Return the [x, y] coordinate for the center point of the cell that contains the specified text.  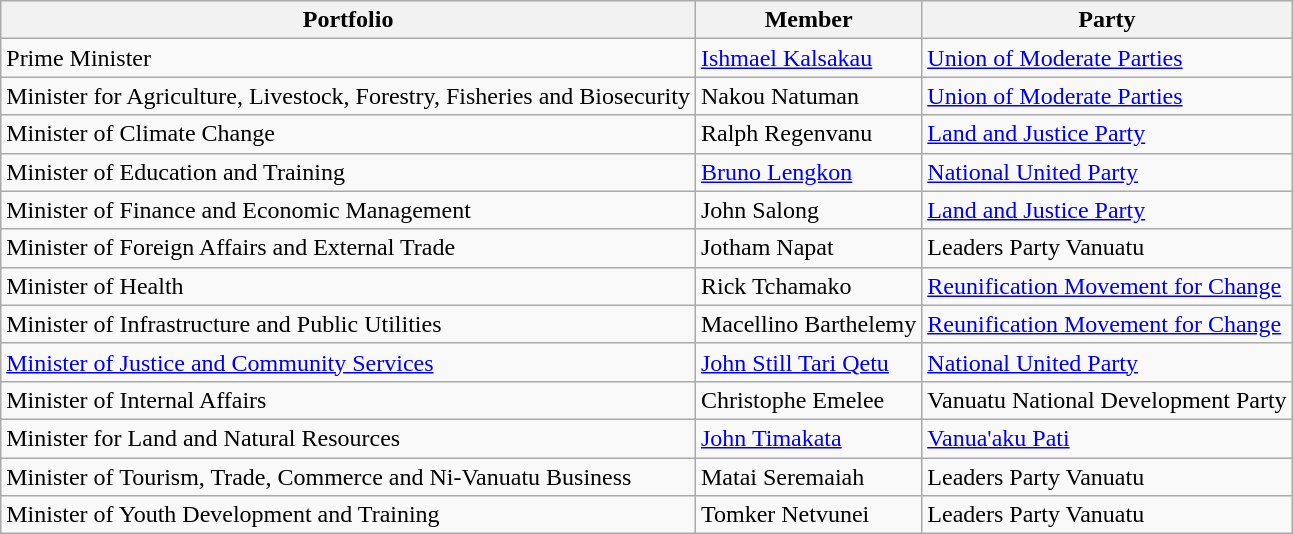
Rick Tchamako [808, 286]
Minister of Education and Training [348, 172]
John Still Tari Qetu [808, 362]
Minister of Foreign Affairs and External Trade [348, 248]
Bruno Lengkon [808, 172]
Nakou Natuman [808, 96]
Matai Seremaiah [808, 477]
John Salong [808, 210]
Ralph Regenvanu [808, 134]
Prime Minister [348, 58]
Vanua'aku Pati [1107, 438]
Portfolio [348, 20]
Minister for Land and Natural Resources [348, 438]
Member [808, 20]
Party [1107, 20]
Ishmael Kalsakau [808, 58]
Minister of Health [348, 286]
Minister of Climate Change [348, 134]
John Timakata [808, 438]
Tomker Netvunei [808, 515]
Minister of Internal Affairs [348, 400]
Jotham Napat [808, 248]
Minister of Finance and Economic Management [348, 210]
Minister of Youth Development and Training [348, 515]
Macellino Barthelemy [808, 324]
Minister of Infrastructure and Public Utilities [348, 324]
Minister of Tourism, Trade, Commerce and Ni-Vanuatu Business [348, 477]
Minister of Justice and Community Services [348, 362]
Christophe Emelee [808, 400]
Minister for Agriculture, Livestock, Forestry, Fisheries and Biosecurity [348, 96]
Vanuatu National Development Party [1107, 400]
